Output the [X, Y] coordinate of the center of the cell containing the given text.  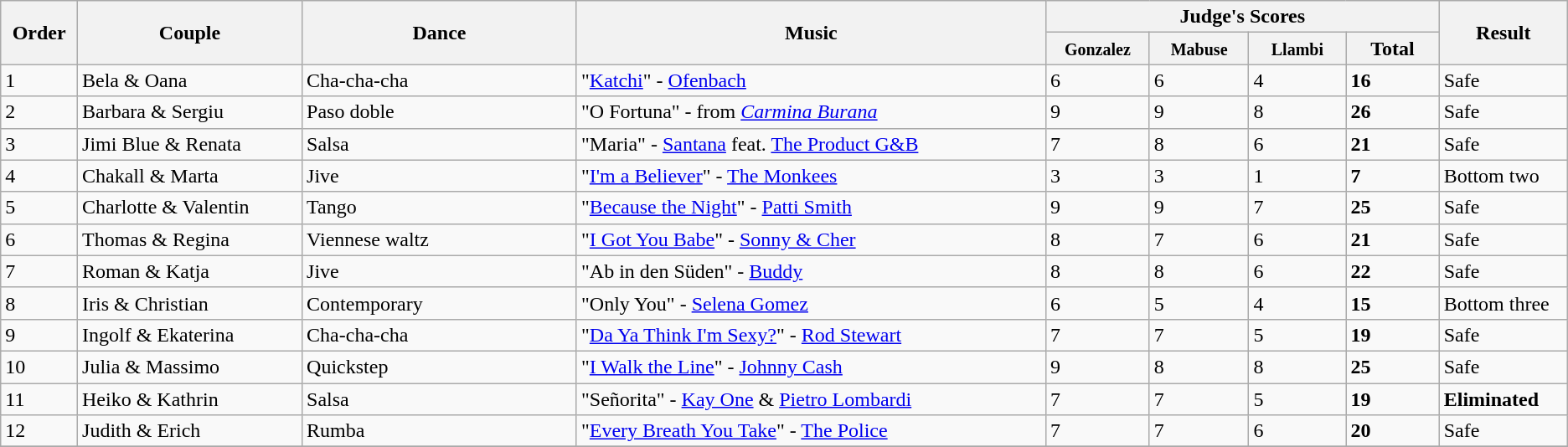
Judge's Scores [1242, 17]
Roman & Katja [190, 271]
Ingolf & Ekaterina [190, 335]
Music [811, 33]
Barbara & Sergiu [190, 112]
Result [1503, 33]
22 [1392, 271]
10 [39, 367]
Gonzalez [1097, 49]
20 [1392, 431]
Thomas & Regina [190, 239]
"I'm a Believer" - The Monkees [811, 176]
Total [1392, 49]
Chakall & Marta [190, 176]
"Maria" - Santana feat. The Product G&B [811, 144]
"Katchi" - Ofenbach [811, 80]
Contemporary [440, 303]
12 [39, 431]
"Señorita" - Kay One & Pietro Lombardi [811, 399]
Quickstep [440, 367]
"O Fortuna" - from Carmina Burana [811, 112]
Dance [440, 33]
"Because the Night" - Patti Smith [811, 208]
11 [39, 399]
"I Walk the Line" - Johnny Cash [811, 367]
Order [39, 33]
Jimi Blue & Renata [190, 144]
Eliminated [1503, 399]
Rumba [440, 431]
Bela & Oana [190, 80]
16 [1392, 80]
15 [1392, 303]
Couple [190, 33]
"Only You" - Selena Gomez [811, 303]
26 [1392, 112]
Iris & Christian [190, 303]
2 [39, 112]
Judith & Erich [190, 431]
Heiko & Kathrin [190, 399]
Paso doble [440, 112]
"Every Breath You Take" - The Police [811, 431]
Llambi [1297, 49]
Julia & Massimo [190, 367]
Mabuse [1199, 49]
Tango [440, 208]
Viennese waltz [440, 239]
"I Got You Babe" - Sonny & Cher [811, 239]
Bottom two [1503, 176]
"Da Ya Think I'm Sexy?" - Rod Stewart [811, 335]
"Ab in den Süden" - Buddy [811, 271]
Charlotte & Valentin [190, 208]
Bottom three [1503, 303]
